Extract the (X, Y) coordinate from the center of the cell holding the provided text.  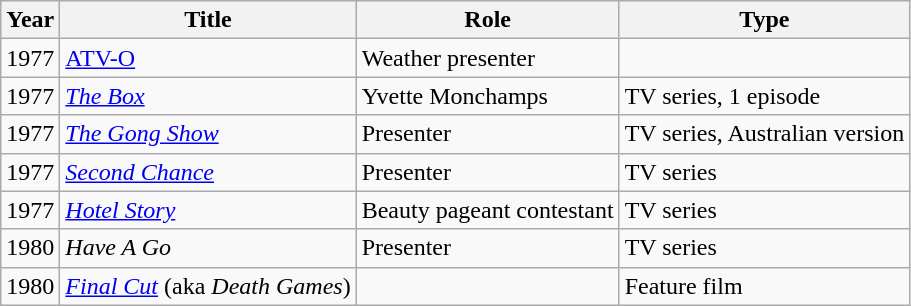
Title (208, 20)
Type (764, 20)
Weather presenter (488, 58)
The Box (208, 96)
Have A Go (208, 248)
Final Cut (aka Death Games) (208, 286)
TV series, 1 episode (764, 96)
Hotel Story (208, 210)
ATV-O (208, 58)
TV series, Australian version (764, 134)
Role (488, 20)
Second Chance (208, 172)
Beauty pageant contestant (488, 210)
Year (30, 20)
The Gong Show (208, 134)
Yvette Monchamps (488, 96)
Feature film (764, 286)
